Output the [X, Y] coordinate of the center of the cell containing the given text.  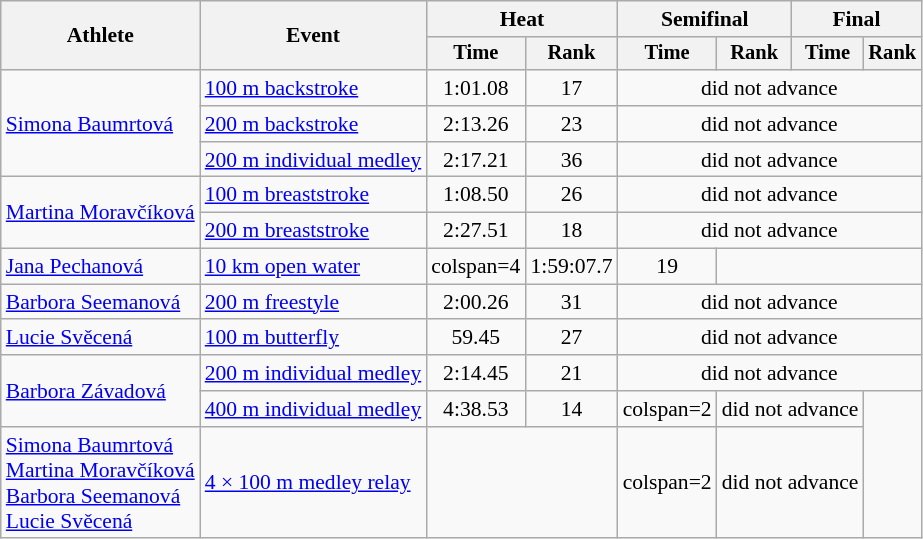
Simona BaumrtováMartina MoravčíkováBarbora SeemanováLucie Svěcená [100, 483]
200 m freestyle [314, 302]
Simona Baumrtová [100, 124]
31 [571, 302]
Jana Pechanová [100, 267]
4 × 100 m medley relay [314, 483]
1:01.08 [476, 88]
36 [571, 160]
18 [571, 231]
100 m breaststroke [314, 195]
100 m butterfly [314, 338]
200 m backstroke [314, 124]
Semifinal [705, 19]
27 [571, 338]
26 [571, 195]
1:59:07.7 [571, 267]
200 m breaststroke [314, 231]
4:38.53 [476, 409]
19 [668, 267]
2:13.26 [476, 124]
Final [856, 19]
400 m individual medley [314, 409]
1:08.50 [476, 195]
100 m backstroke [314, 88]
2:00.26 [476, 302]
Barbora Závadová [100, 390]
2:14.45 [476, 373]
Athlete [100, 36]
2:27.51 [476, 231]
Lucie Svěcená [100, 338]
colspan=4 [476, 267]
23 [571, 124]
Event [314, 36]
Martina Moravčíková [100, 212]
Barbora Seemanová [100, 302]
14 [571, 409]
10 km open water [314, 267]
21 [571, 373]
Heat [522, 19]
2:17.21 [476, 160]
17 [571, 88]
59.45 [476, 338]
